For the text-containing cell, return its midpoint in (x, y) coordinate format. 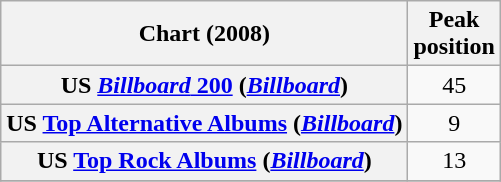
US Billboard 200 (Billboard) (204, 85)
Peakposition (454, 34)
Chart (2008) (204, 34)
US Top Alternative Albums (Billboard) (204, 123)
13 (454, 161)
US Top Rock Albums (Billboard) (204, 161)
9 (454, 123)
45 (454, 85)
